Identify which cell holds the provided text, then report its (x, y) central coordinate. 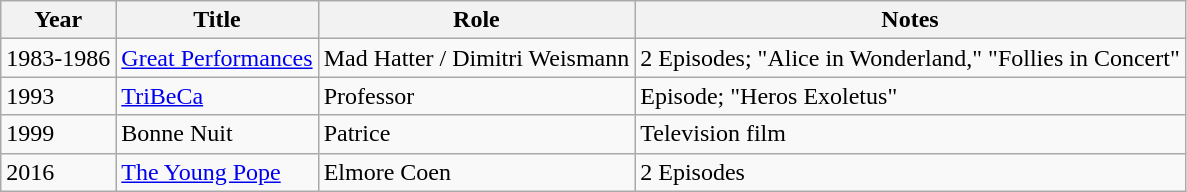
2016 (58, 172)
Bonne Nuit (217, 134)
Episode; "Heros Exoletus" (910, 96)
Title (217, 20)
Great Performances (217, 58)
Role (476, 20)
Elmore Coen (476, 172)
TriBeCa (217, 96)
Professor (476, 96)
Notes (910, 20)
2 Episodes; "Alice in Wonderland," "Follies in Concert" (910, 58)
Mad Hatter / Dimitri Weismann (476, 58)
1983-1986 (58, 58)
1999 (58, 134)
The Young Pope (217, 172)
Year (58, 20)
2 Episodes (910, 172)
1993 (58, 96)
Patrice (476, 134)
Television film (910, 134)
